Provide the [x, y] coordinate of the cell's center where the given text is located.  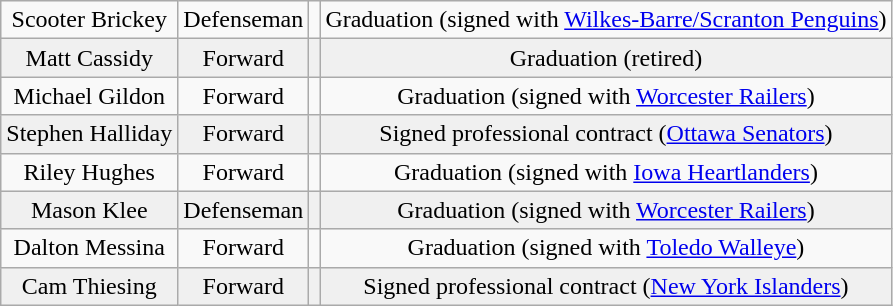
Graduation (signed with Wilkes-Barre/Scranton Penguins) [606, 20]
Scooter Brickey [90, 20]
Dalton Messina [90, 248]
Cam Thiesing [90, 286]
Michael Gildon [90, 96]
Matt Cassidy [90, 58]
Graduation (signed with Iowa Heartlanders) [606, 172]
Riley Hughes [90, 172]
Stephen Halliday [90, 134]
Graduation (signed with Toledo Walleye) [606, 248]
Graduation (retired) [606, 58]
Mason Klee [90, 210]
Signed professional contract (New York Islanders) [606, 286]
Signed professional contract (Ottawa Senators) [606, 134]
